Detect which cell encompasses the target text, then output its (x, y) center coordinate. 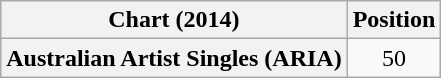
Position (394, 20)
Australian Artist Singles (ARIA) (174, 58)
Chart (2014) (174, 20)
50 (394, 58)
